Identify which cell holds the provided text, then report its [X, Y] central coordinate. 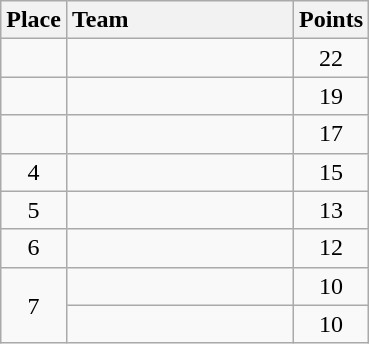
19 [332, 96]
6 [34, 248]
Points [332, 20]
22 [332, 58]
4 [34, 172]
5 [34, 210]
7 [34, 305]
Team [180, 20]
12 [332, 248]
17 [332, 134]
13 [332, 210]
Place [34, 20]
15 [332, 172]
